Return [x, y] of the center of cell containing provided text 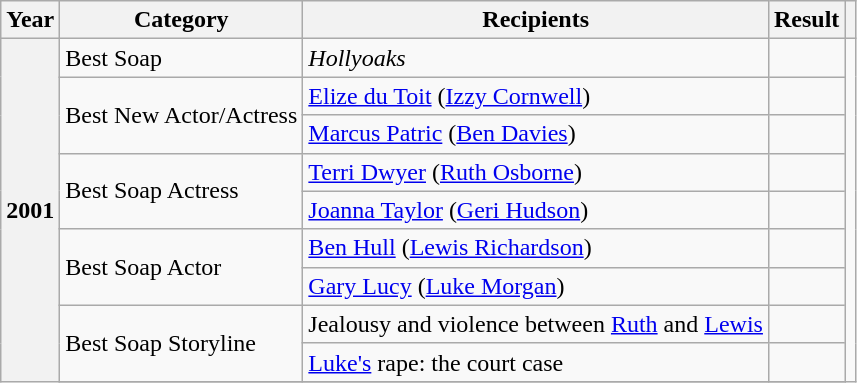
Luke's rape: the court case [536, 362]
2001 [30, 210]
Best Soap [182, 58]
Best Soap Actor [182, 267]
Result [806, 20]
Recipients [536, 20]
Hollyoaks [536, 58]
Marcus Patric (Ben Davies) [536, 134]
Ben Hull (Lewis Richardson) [536, 248]
Jealousy and violence between Ruth and Lewis [536, 324]
Joanna Taylor (Geri Hudson) [536, 210]
Gary Lucy (Luke Morgan) [536, 286]
Best New Actor/Actress [182, 115]
Elize du Toit (Izzy Cornwell) [536, 96]
Category [182, 20]
Year [30, 20]
Best Soap Storyline [182, 343]
Best Soap Actress [182, 191]
Terri Dwyer (Ruth Osborne) [536, 172]
